Return (x, y) of the center of cell containing provided text 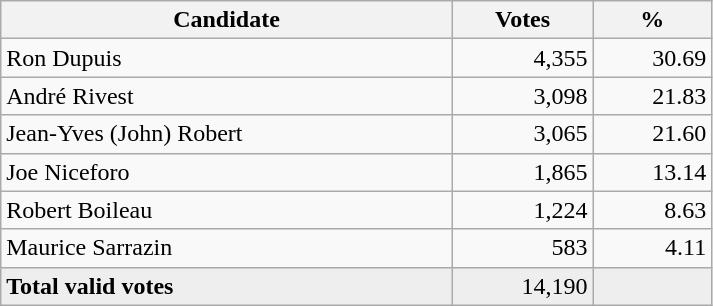
21.60 (652, 134)
3,098 (522, 96)
Jean-Yves (John) Robert (226, 134)
Total valid votes (226, 286)
1,224 (522, 210)
30.69 (652, 58)
Joe Niceforo (226, 172)
8.63 (652, 210)
4,355 (522, 58)
3,065 (522, 134)
André Rivest (226, 96)
Ron Dupuis (226, 58)
Robert Boileau (226, 210)
583 (522, 248)
4.11 (652, 248)
21.83 (652, 96)
1,865 (522, 172)
Votes (522, 20)
Candidate (226, 20)
Maurice Sarrazin (226, 248)
14,190 (522, 286)
13.14 (652, 172)
% (652, 20)
